Capture the cell that displays the provided text and extract its [X, Y] central coordinate. 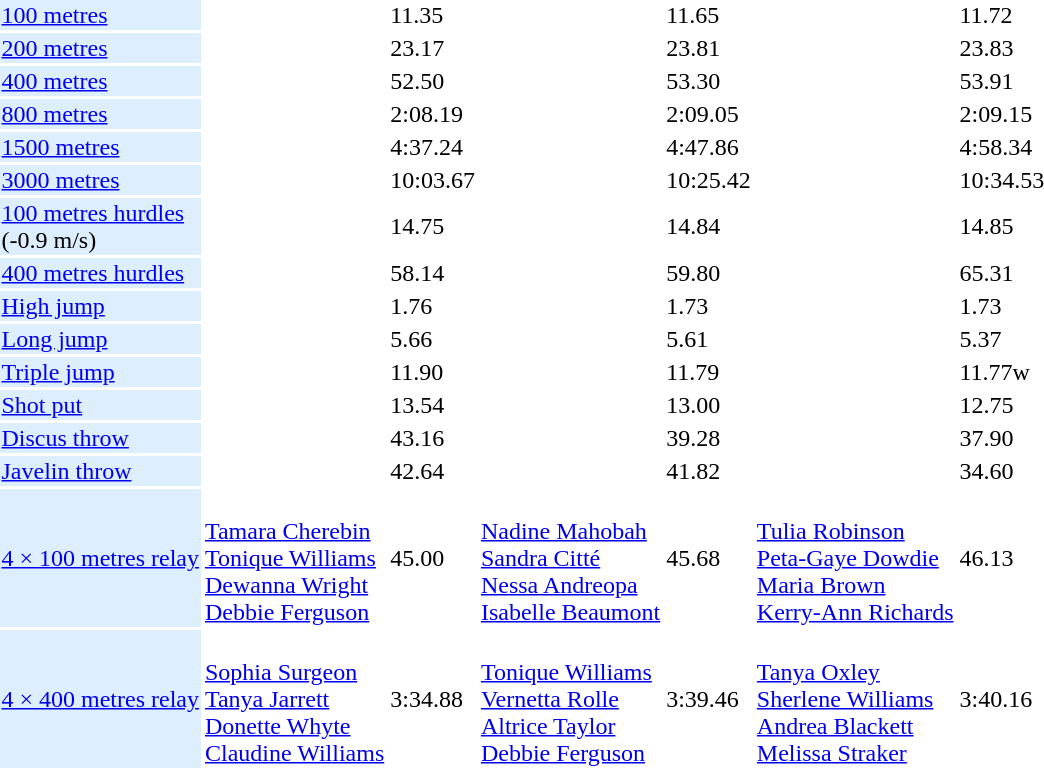
45.68 [709, 558]
Sophia Surgeon Tanya Jarrett Donette Whyte Claudine Williams [294, 699]
52.50 [433, 81]
43.16 [433, 438]
400 metres [100, 81]
Long jump [100, 339]
3000 metres [100, 180]
2:08.19 [433, 114]
4:37.24 [433, 147]
10:25.42 [709, 180]
11.79 [709, 372]
400 metres hurdles [100, 273]
1500 metres [100, 147]
42.64 [433, 471]
58.14 [433, 273]
10:03.67 [433, 180]
59.80 [709, 273]
Tonique Williams Vernetta Rolle Altrice Taylor Debbie Ferguson [570, 699]
Tulia Robinson Peta-Gaye Dowdie Maria Brown Kerry-Ann Richards [855, 558]
13.54 [433, 405]
14.84 [709, 226]
1.76 [433, 306]
Nadine Mahobah Sandra Citté Nessa Andreopa Isabelle Beaumont [570, 558]
Triple jump [100, 372]
5.66 [433, 339]
3:34.88 [433, 699]
100 metres [100, 15]
3:39.46 [709, 699]
11.90 [433, 372]
13.00 [709, 405]
Tanya Oxley Sherlene Williams Andrea Blackett Melissa Straker [855, 699]
1.73 [709, 306]
23.17 [433, 48]
11.65 [709, 15]
Shot put [100, 405]
Javelin throw [100, 471]
4 × 400 metres relay [100, 699]
4:47.86 [709, 147]
2:09.05 [709, 114]
39.28 [709, 438]
23.81 [709, 48]
5.61 [709, 339]
100 metres hurdles (-0.9 m/s) [100, 226]
Tamara Cherebin Tonique Williams Dewanna Wright Debbie Ferguson [294, 558]
41.82 [709, 471]
11.35 [433, 15]
200 metres [100, 48]
4 × 100 metres relay [100, 558]
800 metres [100, 114]
14.75 [433, 226]
53.30 [709, 81]
High jump [100, 306]
45.00 [433, 558]
Discus throw [100, 438]
